Determine the (x, y) coordinate at the center of the cell enclosing the given text.  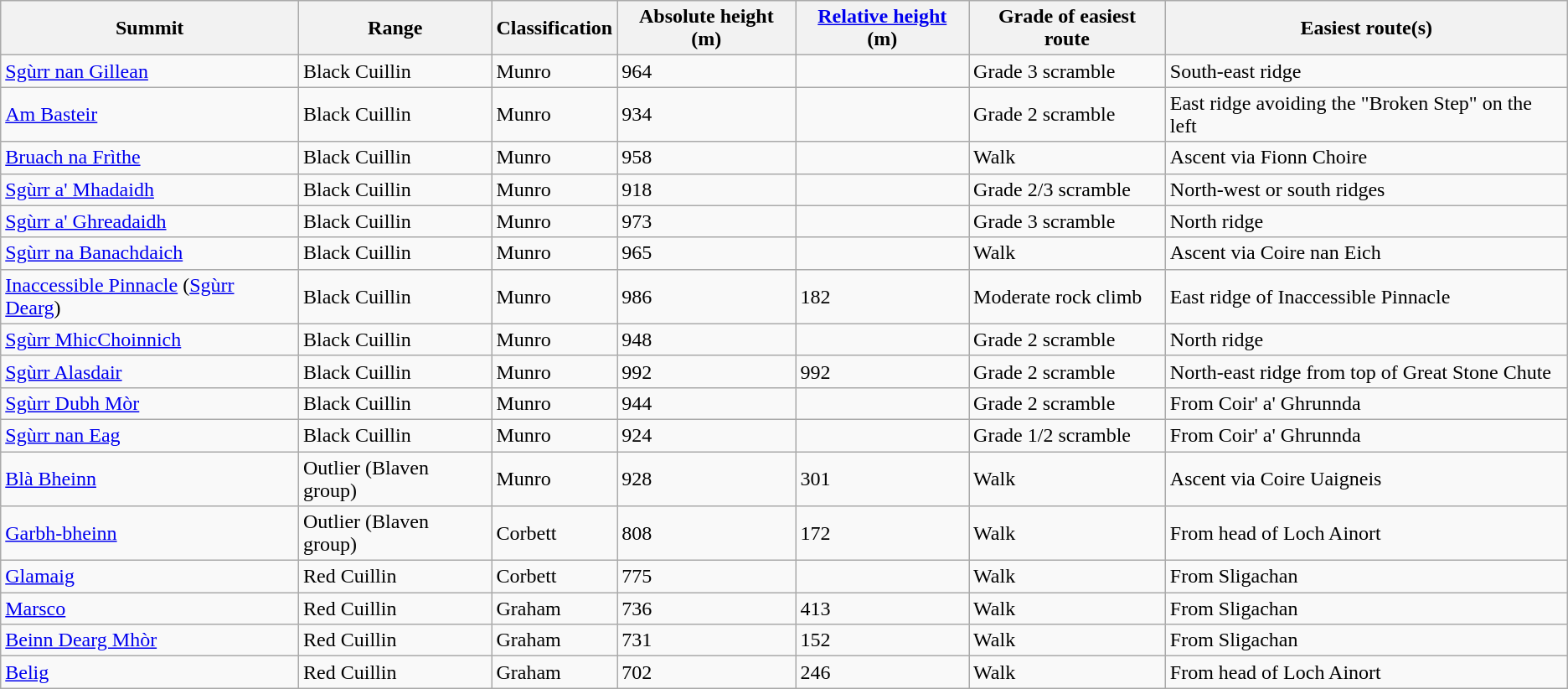
Belig (150, 672)
973 (707, 221)
918 (707, 189)
Am Basteir (150, 114)
964 (707, 71)
Classification (554, 28)
Sgùrr a' Mhadaidh (150, 189)
North-west or south ridges (1366, 189)
775 (707, 577)
Sgùrr Dubh Mòr (150, 403)
413 (883, 609)
Sgùrr Alasdair (150, 371)
Ascent via Fionn Choire (1366, 158)
965 (707, 253)
Inaccessible Pinnacle (Sgùrr Dearg) (150, 297)
Easiest route(s) (1366, 28)
958 (707, 158)
Sgùrr a' Ghreadaidh (150, 221)
Moderate rock climb (1067, 297)
Ascent via Coire Uaigneis (1366, 478)
928 (707, 478)
246 (883, 672)
Relative height (m) (883, 28)
Grade 1/2 scramble (1067, 435)
Bruach na Frìthe (150, 158)
702 (707, 672)
944 (707, 403)
East ridge of Inaccessible Pinnacle (1366, 297)
Sgùrr na Banachdaich (150, 253)
924 (707, 435)
Beinn Dearg Mhòr (150, 640)
Ascent via Coire nan Eich (1366, 253)
948 (707, 339)
Absolute height (m) (707, 28)
Sgùrr nan Eag (150, 435)
Grade of easiest route (1067, 28)
736 (707, 609)
Range (395, 28)
South-east ridge (1366, 71)
North-east ridge from top of Great Stone Chute (1366, 371)
Garbh-bheinn (150, 533)
182 (883, 297)
Sgùrr nan Gillean (150, 71)
Summit (150, 28)
986 (707, 297)
731 (707, 640)
Glamaig (150, 577)
Sgùrr MhicChoinnich (150, 339)
808 (707, 533)
301 (883, 478)
Marsco (150, 609)
172 (883, 533)
East ridge avoiding the "Broken Step" on the left (1366, 114)
152 (883, 640)
934 (707, 114)
Blà Bheinn (150, 478)
Grade 2/3 scramble (1067, 189)
